Provide the [X, Y] coordinate of the cell's center where the given text is located.  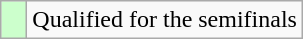
Qualified for the semifinals [165, 20]
